Return the [x, y] coordinate for the center point of the cell that contains the specified text.  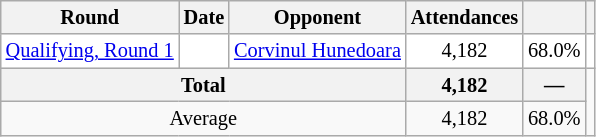
Opponent [318, 17]
Total [204, 85]
Attendances [464, 17]
Average [204, 118]
Qualifying, Round 1 [90, 51]
Corvinul Hunedoara [318, 51]
Date [204, 17]
Round [90, 17]
— [554, 85]
